Identify which cell holds the provided text, then report its (x, y) central coordinate. 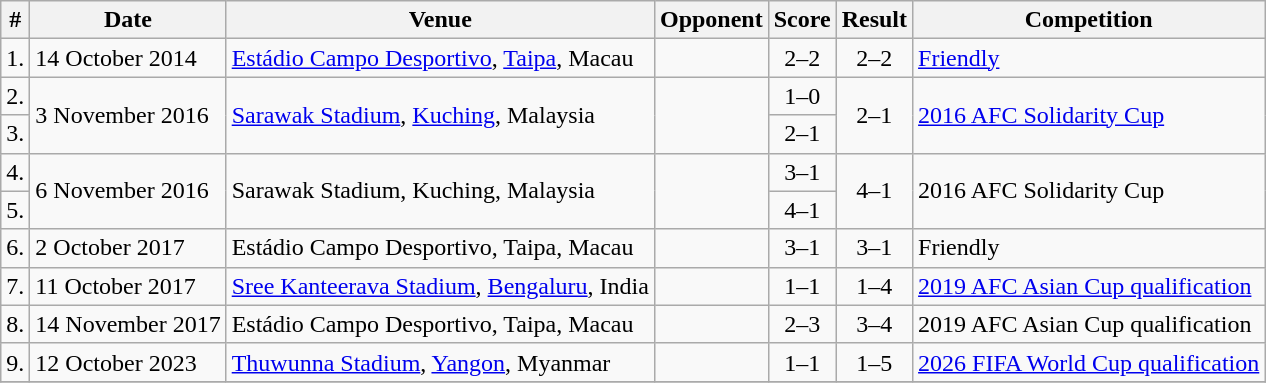
1–0 (802, 96)
Thuwunna Stadium, Yangon, Myanmar (440, 362)
3. (16, 134)
6. (16, 248)
5. (16, 210)
8. (16, 324)
2 October 2017 (128, 248)
Competition (1089, 20)
12 October 2023 (128, 362)
Sree Kanteerava Stadium, Bengaluru, India (440, 286)
1–5 (874, 362)
4. (16, 172)
Venue (440, 20)
2026 FIFA World Cup qualification (1089, 362)
Score (802, 20)
14 October 2014 (128, 58)
Opponent (711, 20)
1. (16, 58)
1–4 (874, 286)
14 November 2017 (128, 324)
Result (874, 20)
3–4 (874, 324)
11 October 2017 (128, 286)
# (16, 20)
9. (16, 362)
2. (16, 96)
2–3 (802, 324)
3 November 2016 (128, 115)
7. (16, 286)
6 November 2016 (128, 191)
Date (128, 20)
